Output the (x, y) coordinate of the center of the cell containing the given text.  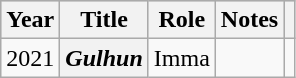
2021 (30, 58)
Imma (182, 58)
Title (104, 20)
Year (30, 20)
Notes (249, 20)
Gulhun (104, 58)
Role (182, 20)
